From the cell containing the given text, extract its center point as (X, Y) coordinate. 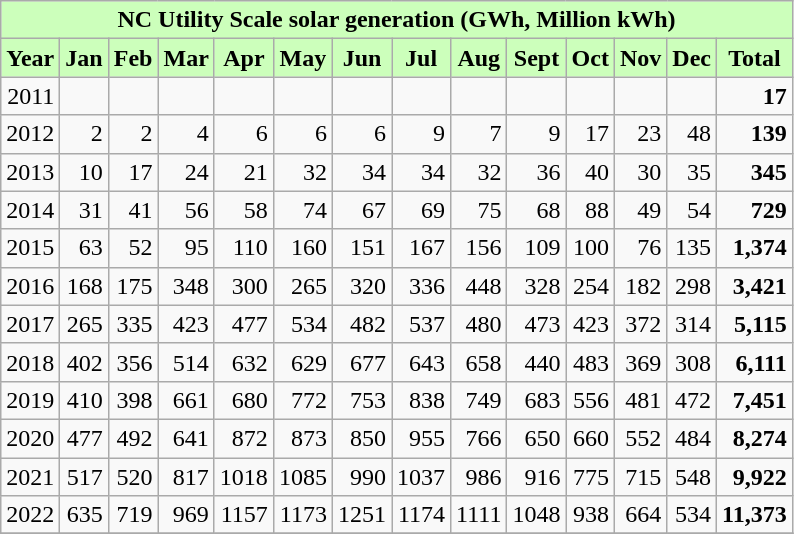
254 (590, 286)
775 (590, 477)
9,922 (755, 477)
135 (692, 248)
308 (692, 362)
298 (692, 286)
2012 (30, 134)
2020 (30, 438)
54 (692, 210)
660 (590, 438)
167 (422, 248)
537 (422, 324)
21 (244, 172)
67 (362, 210)
74 (302, 210)
838 (422, 400)
139 (755, 134)
520 (133, 477)
650 (536, 438)
88 (590, 210)
6,111 (755, 362)
715 (640, 477)
69 (422, 210)
1174 (422, 515)
2013 (30, 172)
986 (479, 477)
683 (536, 400)
1085 (302, 477)
872 (244, 438)
680 (244, 400)
766 (479, 438)
916 (536, 477)
300 (244, 286)
160 (302, 248)
1251 (362, 515)
635 (84, 515)
10 (84, 172)
664 (640, 515)
677 (362, 362)
Jun (362, 58)
2017 (30, 324)
75 (479, 210)
4 (186, 134)
328 (536, 286)
1173 (302, 515)
95 (186, 248)
3,421 (755, 286)
2011 (30, 96)
1157 (244, 515)
643 (422, 362)
969 (186, 515)
24 (186, 172)
482 (362, 324)
336 (422, 286)
76 (640, 248)
110 (244, 248)
58 (244, 210)
556 (590, 400)
11,373 (755, 515)
182 (640, 286)
955 (422, 438)
753 (362, 400)
Oct (590, 58)
372 (640, 324)
2019 (30, 400)
175 (133, 286)
320 (362, 286)
473 (536, 324)
Year (30, 58)
2021 (30, 477)
Mar (186, 58)
873 (302, 438)
440 (536, 362)
492 (133, 438)
7 (479, 134)
40 (590, 172)
36 (536, 172)
641 (186, 438)
Jul (422, 58)
548 (692, 477)
398 (133, 400)
850 (362, 438)
729 (755, 210)
1018 (244, 477)
168 (84, 286)
63 (84, 248)
30 (640, 172)
1111 (479, 515)
356 (133, 362)
484 (692, 438)
817 (186, 477)
472 (692, 400)
156 (479, 248)
719 (133, 515)
5,115 (755, 324)
31 (84, 210)
369 (640, 362)
410 (84, 400)
48 (692, 134)
335 (133, 324)
Aug (479, 58)
23 (640, 134)
990 (362, 477)
749 (479, 400)
481 (640, 400)
Nov (640, 58)
35 (692, 172)
Dec (692, 58)
Feb (133, 58)
1,374 (755, 248)
552 (640, 438)
629 (302, 362)
772 (302, 400)
514 (186, 362)
1037 (422, 477)
2015 (30, 248)
Jan (84, 58)
314 (692, 324)
52 (133, 248)
1048 (536, 515)
938 (590, 515)
151 (362, 248)
2018 (30, 362)
2014 (30, 210)
7,451 (755, 400)
49 (640, 210)
2022 (30, 515)
402 (84, 362)
109 (536, 248)
345 (755, 172)
8,274 (755, 438)
448 (479, 286)
483 (590, 362)
2016 (30, 286)
Sept (536, 58)
480 (479, 324)
658 (479, 362)
68 (536, 210)
661 (186, 400)
NC Utility Scale solar generation (GWh, Million kWh) (397, 20)
Total (755, 58)
Apr (244, 58)
100 (590, 248)
517 (84, 477)
May (302, 58)
348 (186, 286)
632 (244, 362)
56 (186, 210)
41 (133, 210)
